Locate the cell with the specified text and output its (X, Y) center coordinate. 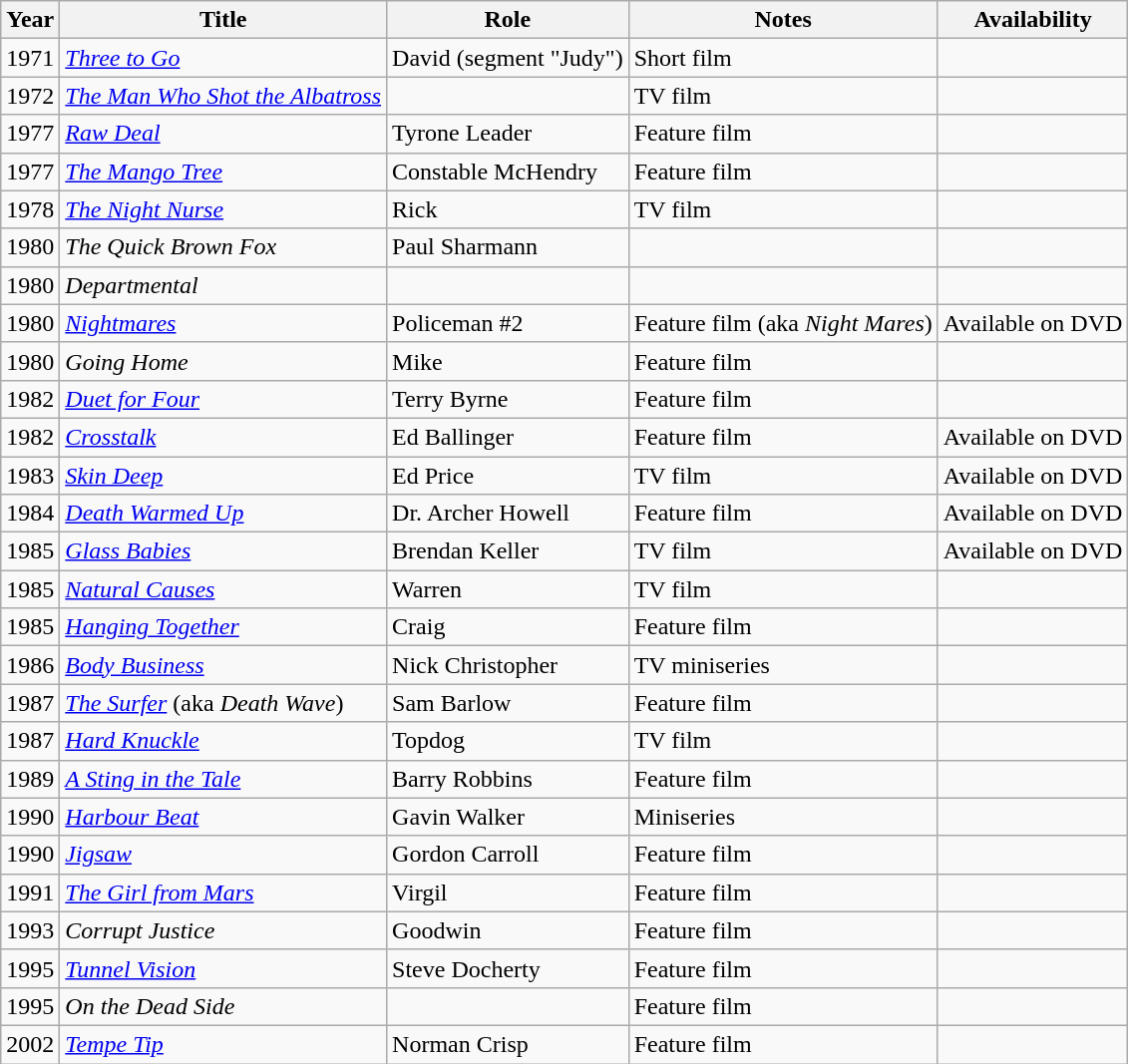
Warren (509, 589)
Jigsaw (223, 855)
Brendan Keller (509, 551)
Terry Byrne (509, 399)
Paul Sharmann (509, 247)
Craig (509, 627)
Glass Babies (223, 551)
Tyrone Leader (509, 134)
Policeman #2 (509, 323)
Departmental (223, 285)
A Sting in the Tale (223, 779)
The Quick Brown Fox (223, 247)
1989 (30, 779)
Hard Knuckle (223, 741)
Gavin Walker (509, 817)
1993 (30, 930)
1986 (30, 665)
Title (223, 20)
Tunnel Vision (223, 968)
Year (30, 20)
Ed Price (509, 476)
Three to Go (223, 58)
Goodwin (509, 930)
Mike (509, 361)
Feature film (aka Night Mares) (783, 323)
Raw Deal (223, 134)
Gordon Carroll (509, 855)
2002 (30, 1044)
1991 (30, 892)
1983 (30, 476)
Miniseries (783, 817)
Harbour Beat (223, 817)
Duet for Four (223, 399)
The Man Who Shot the Albatross (223, 96)
Going Home (223, 361)
Topdog (509, 741)
Natural Causes (223, 589)
1972 (30, 96)
Availability (1033, 20)
1978 (30, 209)
Tempe Tip (223, 1044)
Hanging Together (223, 627)
Role (509, 20)
TV miniseries (783, 665)
Sam Barlow (509, 703)
Virgil (509, 892)
Nightmares (223, 323)
Steve Docherty (509, 968)
Dr. Archer Howell (509, 514)
Short film (783, 58)
Rick (509, 209)
David (segment "Judy") (509, 58)
Nick Christopher (509, 665)
Skin Deep (223, 476)
Norman Crisp (509, 1044)
Crosstalk (223, 437)
1984 (30, 514)
Ed Ballinger (509, 437)
The Mango Tree (223, 172)
The Night Nurse (223, 209)
The Surfer (aka Death Wave) (223, 703)
Death Warmed Up (223, 514)
Barry Robbins (509, 779)
Corrupt Justice (223, 930)
On the Dead Side (223, 1006)
Notes (783, 20)
Constable McHendry (509, 172)
Body Business (223, 665)
1971 (30, 58)
The Girl from Mars (223, 892)
